Extract the (x, y) coordinate from the center of the cell holding the provided text.  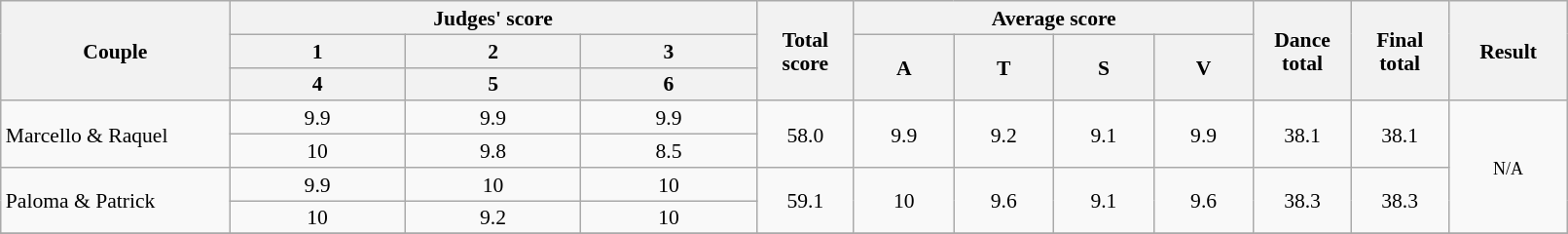
5 (492, 84)
T (1004, 67)
Total score (805, 51)
V (1203, 67)
S (1104, 67)
Final total (1400, 51)
9.8 (492, 151)
1 (317, 51)
Dance total (1302, 51)
58.0 (805, 135)
Marcello & Raquel (115, 135)
Result (1509, 51)
4 (317, 84)
Judges' score (492, 18)
59.1 (805, 201)
8.5 (670, 151)
A (903, 67)
2 (492, 51)
6 (670, 84)
N/A (1509, 168)
Average score (1053, 18)
Paloma & Patrick (115, 201)
3 (670, 51)
Couple (115, 51)
